Determine the [X, Y] coordinate at the center of the cell enclosing the given text.  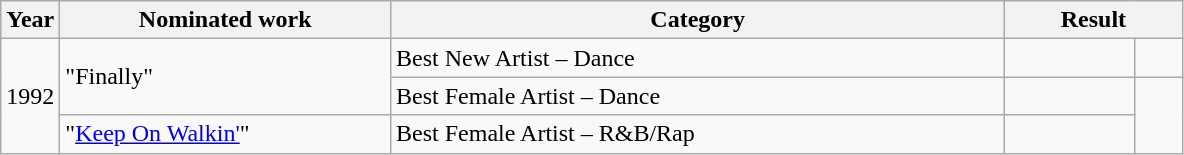
Best Female Artist – Dance [698, 96]
"Keep On Walkin'" [226, 134]
Best New Artist – Dance [698, 58]
Best Female Artist – R&B/Rap [698, 134]
"Finally" [226, 77]
Nominated work [226, 20]
Year [30, 20]
Category [698, 20]
Result [1094, 20]
1992 [30, 96]
